Scan for the cell matching the given text and deliver its (X, Y) coordinate at center. 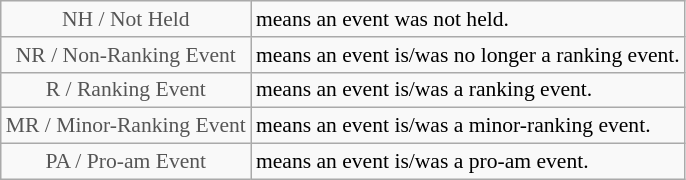
PA / Pro-am Event (126, 162)
NH / Not Held (126, 19)
means an event is/was a pro-am event. (468, 162)
means an event is/was a ranking event. (468, 90)
R / Ranking Event (126, 90)
NR / Non-Ranking Event (126, 55)
MR / Minor-Ranking Event (126, 126)
means an event is/was no longer a ranking event. (468, 55)
means an event was not held. (468, 19)
means an event is/was a minor-ranking event. (468, 126)
